Scan for the cell matching the given text and deliver its [x, y] coordinate at center. 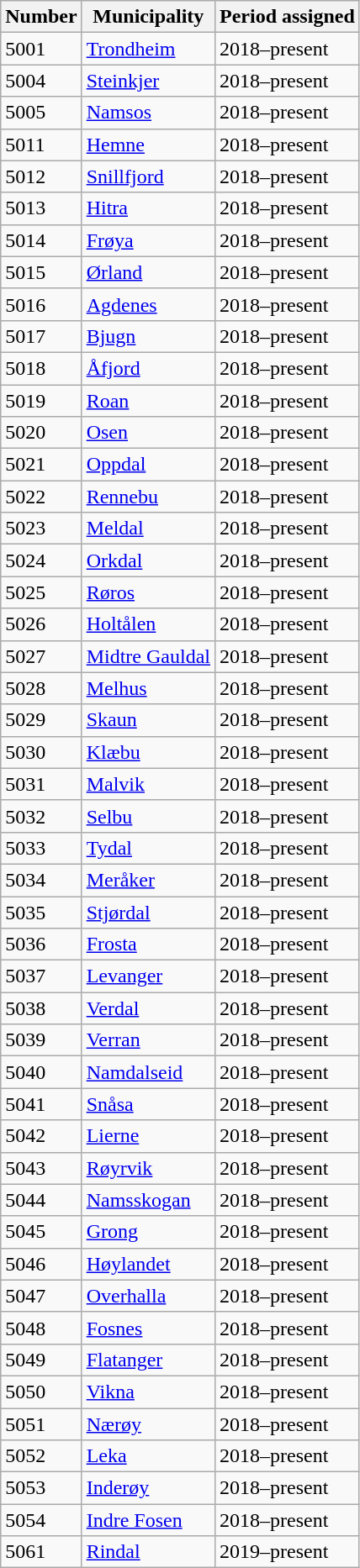
5037 [41, 976]
5039 [41, 1040]
5052 [41, 1456]
5045 [41, 1232]
5005 [41, 113]
Røros [148, 592]
5047 [41, 1296]
5026 [41, 624]
Agdenes [148, 304]
5029 [41, 720]
Oppdal [148, 465]
Trondheim [148, 49]
Snillfjord [148, 176]
5048 [41, 1328]
Meldal [148, 529]
Hitra [148, 208]
5011 [41, 145]
5025 [41, 592]
Høylandet [148, 1264]
5015 [41, 272]
Osen [148, 433]
Åfjord [148, 368]
5040 [41, 1072]
Number [41, 17]
2019–present [288, 1552]
Hemne [148, 145]
5046 [41, 1264]
Namsos [148, 113]
5017 [41, 336]
Rennebu [148, 497]
5049 [41, 1360]
Municipality [148, 17]
5061 [41, 1552]
Overhalla [148, 1296]
5019 [41, 401]
5042 [41, 1136]
5041 [41, 1104]
5036 [41, 944]
Indre Fosen [148, 1520]
5053 [41, 1488]
5051 [41, 1424]
5004 [41, 81]
5001 [41, 49]
5022 [41, 497]
Vikna [148, 1392]
5024 [41, 560]
5014 [41, 240]
Roan [148, 401]
5032 [41, 816]
Frøya [148, 240]
Ørland [148, 272]
Steinkjer [148, 81]
Rindal [148, 1552]
Period assigned [288, 17]
Holtålen [148, 624]
Inderøy [148, 1488]
Malvik [148, 784]
5023 [41, 529]
5031 [41, 784]
Midtre Gauldal [148, 656]
5018 [41, 368]
Namdalseid [148, 1072]
5013 [41, 208]
5033 [41, 848]
5028 [41, 688]
5050 [41, 1392]
5020 [41, 433]
Skaun [148, 720]
5044 [41, 1200]
5012 [41, 176]
Lierne [148, 1136]
Bjugn [148, 336]
Melhus [148, 688]
5016 [41, 304]
Grong [148, 1232]
Snåsa [148, 1104]
Leka [148, 1456]
Tydal [148, 848]
5030 [41, 752]
Nærøy [148, 1424]
Flatanger [148, 1360]
Selbu [148, 816]
Levanger [148, 976]
Namsskogan [148, 1200]
Frosta [148, 944]
Stjørdal [148, 912]
5043 [41, 1168]
5035 [41, 912]
5054 [41, 1520]
Verran [148, 1040]
5038 [41, 1008]
Klæbu [148, 752]
Røyrvik [148, 1168]
Orkdal [148, 560]
5034 [41, 880]
5021 [41, 465]
Fosnes [148, 1328]
5027 [41, 656]
Meråker [148, 880]
Verdal [148, 1008]
